Search for the cell housing the specified text and yield its [x, y] center coordinate. 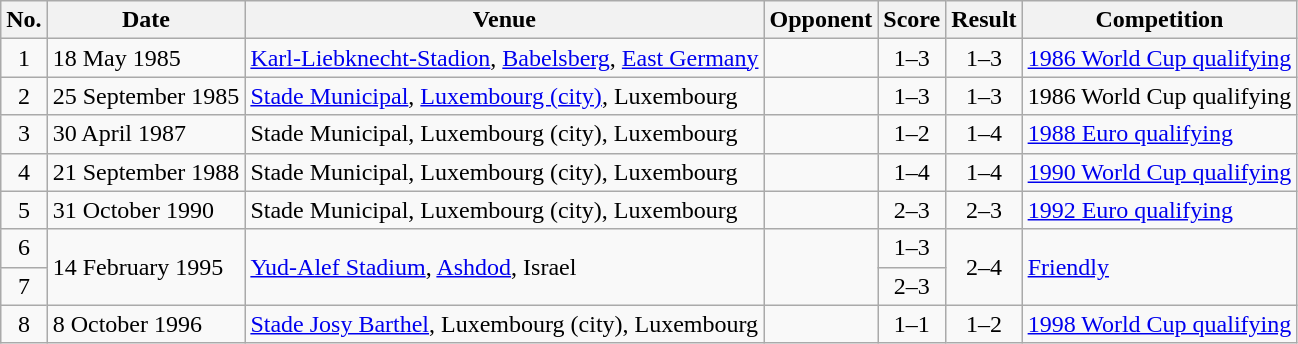
1988 Euro qualifying [1160, 134]
1–1 [912, 324]
21 September 1988 [146, 172]
Friendly [1160, 267]
Score [912, 20]
Stade Josy Barthel, Luxembourg (city), Luxembourg [504, 324]
8 October 1996 [146, 324]
7 [24, 286]
8 [24, 324]
Yud-Alef Stadium, Ashdod, Israel [504, 267]
1998 World Cup qualifying [1160, 324]
Venue [504, 20]
Opponent [821, 20]
6 [24, 248]
Date [146, 20]
18 May 1985 [146, 58]
31 October 1990 [146, 210]
1990 World Cup qualifying [1160, 172]
3 [24, 134]
No. [24, 20]
1992 Euro qualifying [1160, 210]
4 [24, 172]
2 [24, 96]
Result [984, 20]
25 September 1985 [146, 96]
Competition [1160, 20]
2–4 [984, 267]
14 February 1995 [146, 267]
Karl-Liebknecht-Stadion, Babelsberg, East Germany [504, 58]
30 April 1987 [146, 134]
5 [24, 210]
1 [24, 58]
